Extract the [x, y] coordinate from the center of the cell holding the provided text.  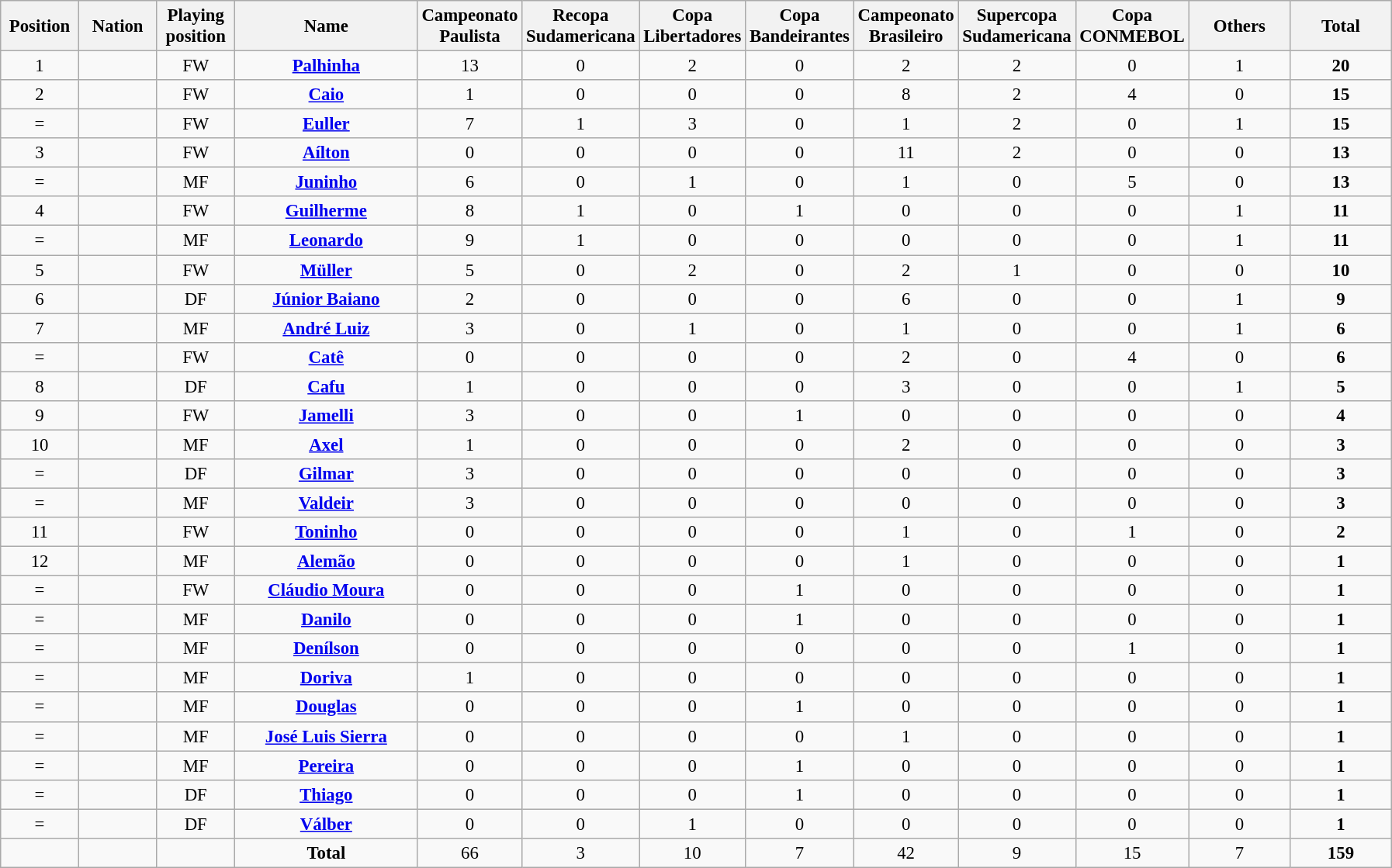
Alemão [327, 562]
Others [1240, 26]
Jamelli [327, 416]
Douglas [327, 707]
159 [1341, 853]
Axel [327, 444]
12 [40, 562]
José Luis Sierra [327, 736]
Copa Bandeirantes [800, 26]
Gilmar [327, 474]
Catê [327, 357]
Valdeir [327, 503]
Juninho [327, 182]
Recopa Sudamericana [580, 26]
Toninho [327, 532]
Copa Libertadores [692, 26]
André Luiz [327, 328]
Campeonato Paulista [470, 26]
Playing position [196, 26]
66 [470, 853]
Danilo [327, 620]
Cafu [327, 386]
Pereira [327, 766]
Thiago [327, 794]
Júnior Baiano [327, 299]
Leonardo [327, 240]
Müller [327, 270]
20 [1341, 66]
Palhinha [327, 66]
Nation [118, 26]
Position [40, 26]
42 [906, 853]
Aílton [327, 153]
Copa CONMEBOL [1132, 26]
Campeonato Brasileiro [906, 26]
Doriva [327, 678]
Válber [327, 824]
Guilherme [327, 212]
Denílson [327, 648]
Supercopa Sudamericana [1016, 26]
Euller [327, 124]
Caio [327, 95]
Name [327, 26]
Cláudio Moura [327, 590]
